Return the [x, y] coordinate for the center point of the cell that contains the specified text.  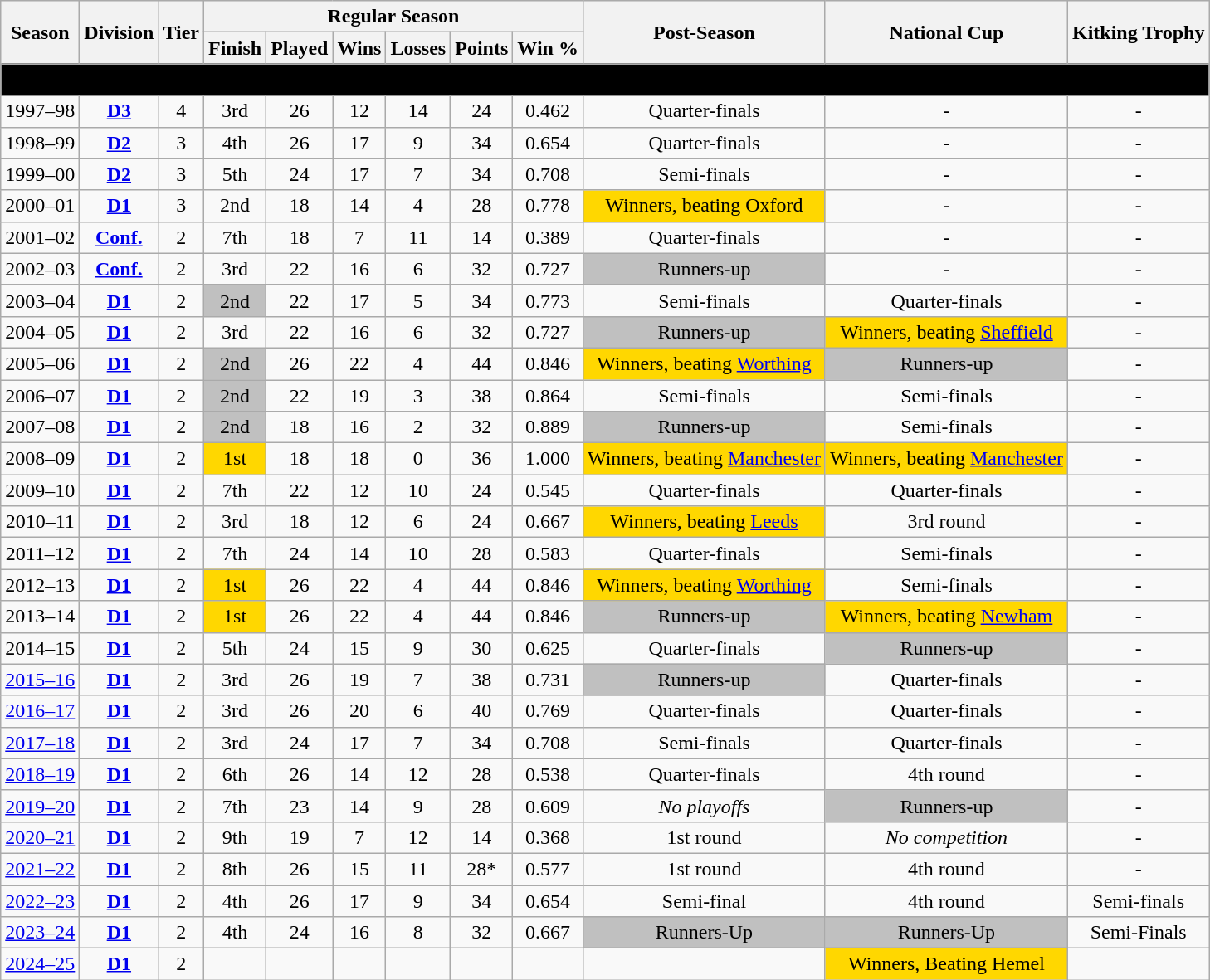
2003–04 [40, 300]
2017–18 [40, 743]
2015–16 [40, 680]
Semi-Finals [1138, 933]
Winners, beating Leeds [704, 522]
No competition [946, 837]
Division [120, 32]
2022–23 [40, 900]
2004–05 [40, 332]
2010–11 [40, 522]
2023–24 [40, 933]
2014–15 [40, 648]
1998–99 [40, 143]
Wins [359, 48]
Winners, beating Newham [946, 617]
2009–10 [40, 490]
2012–13 [40, 585]
2024–25 [40, 964]
Reading Rockets [605, 80]
D3 [120, 111]
Winners, beating Sheffield [946, 332]
2006–07 [40, 396]
0.538 [548, 774]
0 [418, 459]
Winners, beating Oxford [704, 206]
Semi-final [704, 900]
0.625 [548, 648]
1.000 [548, 459]
2020–21 [40, 837]
8 [418, 933]
8th [236, 869]
Regular Season [393, 17]
0.545 [548, 490]
2002–03 [40, 269]
0.368 [548, 837]
No playoffs [704, 806]
0.773 [548, 300]
0.864 [548, 396]
0.389 [548, 237]
0.778 [548, 206]
Kitking Trophy [1138, 32]
0.583 [548, 553]
23 [300, 806]
Season [40, 32]
2007–08 [40, 427]
3rd round [946, 522]
2018–19 [40, 774]
20 [359, 711]
2008–09 [40, 459]
28* [481, 869]
Post-Season [704, 32]
0.577 [548, 869]
2011–12 [40, 553]
2000–01 [40, 206]
5 [418, 300]
1997–98 [40, 111]
0.889 [548, 427]
36 [481, 459]
Losses [418, 48]
2001–02 [40, 237]
9th [236, 837]
2019–20 [40, 806]
1999–00 [40, 174]
Winners, Beating Hemel [946, 964]
2021–22 [40, 869]
2005–06 [40, 363]
Finish [236, 48]
40 [481, 711]
2013–14 [40, 617]
Win % [548, 48]
0.769 [548, 711]
0.731 [548, 680]
0.462 [548, 111]
0.609 [548, 806]
30 [481, 648]
Points [481, 48]
National Cup [946, 32]
2016–17 [40, 711]
6th [236, 774]
Tier [181, 32]
Played [300, 48]
